Capture the cell that displays the provided text and extract its (X, Y) central coordinate. 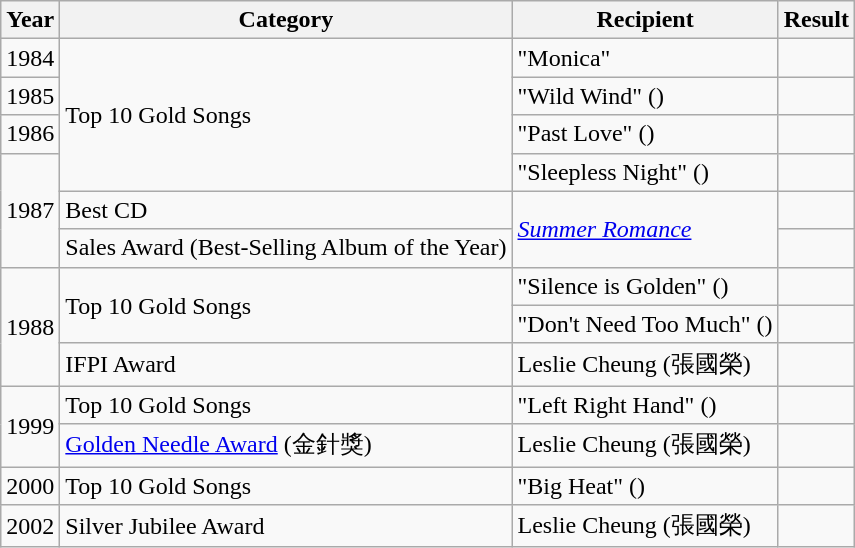
1984 (30, 58)
Category (286, 20)
"Don't Need Too Much" () (645, 324)
1988 (30, 326)
Sales Award (Best-Selling Album of the Year) (286, 248)
1999 (30, 426)
1985 (30, 96)
2002 (30, 526)
Silver Jubilee Award (286, 526)
"Monica" (645, 58)
"Left Right Hand" () (645, 405)
"Silence is Golden" () (645, 286)
Result (816, 20)
Summer Romance (645, 229)
1987 (30, 210)
2000 (30, 485)
"Big Heat" () (645, 485)
"Past Love" () (645, 134)
Best CD (286, 210)
"Sleepless Night" () (645, 172)
Golden Needle Award (金針獎) (286, 446)
"Wild Wind" () (645, 96)
IFPI Award (286, 364)
1986 (30, 134)
Year (30, 20)
Recipient (645, 20)
